Return (X, Y) of the center of cell containing provided text 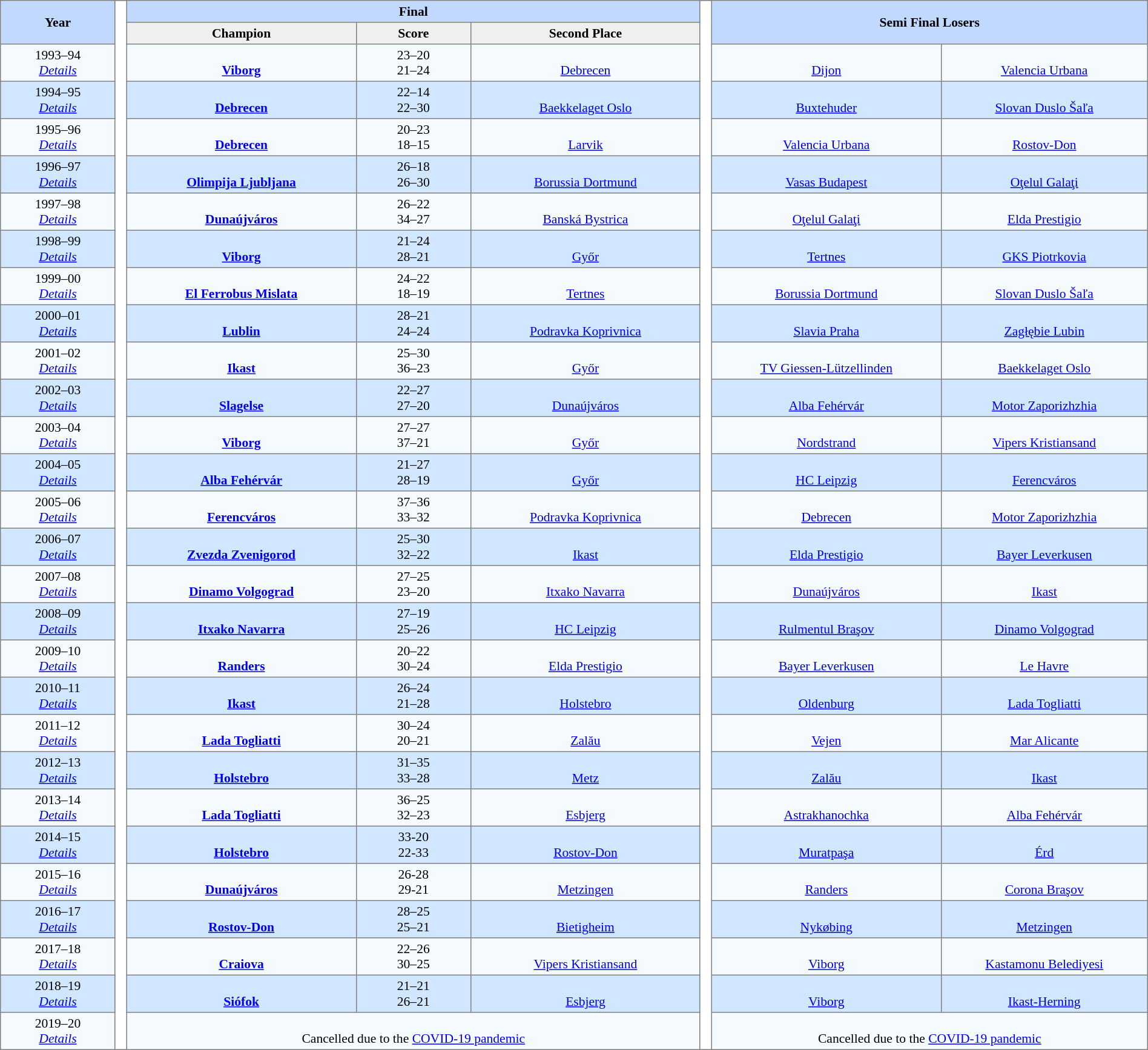
1998–99Details (58, 249)
23–20 21–24 (413, 63)
2017–18Details (58, 957)
Metz (585, 770)
2012–13Details (58, 770)
26–24 21–28 (413, 696)
Nordstrand (826, 435)
2008–09Details (58, 621)
Oldenburg (826, 696)
2016–17Details (58, 919)
Slavia Praha (826, 323)
2013–14Details (58, 808)
Nykøbing (826, 919)
21–27 28–19 (413, 472)
Larvik (585, 137)
Érd (1044, 845)
36–25 32–23 (413, 808)
21–24 28–21 (413, 249)
Zvezda Zvenigorod (241, 547)
Zagłębie Lubin (1044, 323)
Second Place (585, 33)
2005–06Details (58, 510)
26–22 34–27 (413, 212)
Dijon (826, 63)
24–22 18–19 (413, 286)
Buxtehuder (826, 100)
2019–20Details (58, 1031)
22–26 30–25 (413, 957)
33-20 22-33 (413, 845)
Siófok (241, 994)
Corona Braşov (1044, 882)
2011–12Details (58, 733)
25–30 36–23 (413, 361)
25–30 32–22 (413, 547)
El Ferrobus Mislata (241, 286)
20–23 18–15 (413, 137)
Slagelse (241, 398)
Ikast-Herning (1044, 994)
31–35 33–28 (413, 770)
28–21 24–24 (413, 323)
22–14 22–30 (413, 100)
27–25 23–20 (413, 584)
2009–10Details (58, 659)
GKS Piotrkovia (1044, 249)
27–19 25–26 (413, 621)
TV Giessen-Lützellinden (826, 361)
Final (413, 12)
Le Havre (1044, 659)
1993–94Details (58, 63)
1999–00Details (58, 286)
2015–16Details (58, 882)
2014–15Details (58, 845)
Craiova (241, 957)
Muratpaşa (826, 845)
Bietigheim (585, 919)
2018–19Details (58, 994)
Mar Alicante (1044, 733)
22–27 27–20 (413, 398)
Kastamonu Belediyesi (1044, 957)
Astrakhanochka (826, 808)
1996–97Details (58, 174)
21–21 26–21 (413, 994)
Rulmentul Braşov (826, 621)
2003–04Details (58, 435)
20–22 30–24 (413, 659)
Score (413, 33)
Vejen (826, 733)
Vasas Budapest (826, 174)
2007–08Details (58, 584)
2010–11Details (58, 696)
Champion (241, 33)
Olimpija Ljubljana (241, 174)
2001–02Details (58, 361)
2004–05Details (58, 472)
1995–96Details (58, 137)
28–25 25–21 (413, 919)
27–27 37–21 (413, 435)
1997–98Details (58, 212)
26–18 26–30 (413, 174)
Semi Final Losers (929, 22)
37–36 33–32 (413, 510)
Year (58, 22)
Lublin (241, 323)
2002–03Details (58, 398)
30–24 20–21 (413, 733)
26-28 29-21 (413, 882)
1994–95Details (58, 100)
2006–07Details (58, 547)
Banská Bystrica (585, 212)
2000–01Details (58, 323)
